Return the (X, Y) coordinate for the center point of the cell that contains the specified text.  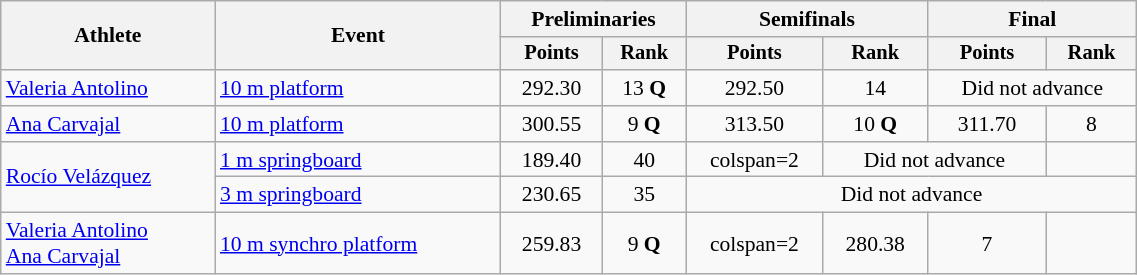
14 (876, 88)
Semifinals (807, 19)
Event (358, 36)
Ana Carvajal (108, 124)
7 (987, 244)
Rocío Velázquez (108, 178)
300.55 (552, 124)
40 (644, 160)
292.30 (552, 88)
Athlete (108, 36)
Valeria Antolino Ana Carvajal (108, 244)
13 Q (644, 88)
189.40 (552, 160)
8 (1092, 124)
280.38 (876, 244)
Valeria Antolino (108, 88)
10 Q (876, 124)
Preliminaries (594, 19)
35 (644, 195)
Final (1032, 19)
311.70 (987, 124)
3 m springboard (358, 195)
292.50 (754, 88)
10 m synchro platform (358, 244)
230.65 (552, 195)
313.50 (754, 124)
259.83 (552, 244)
1 m springboard (358, 160)
